For the text-containing cell, return its midpoint in (X, Y) coordinate format. 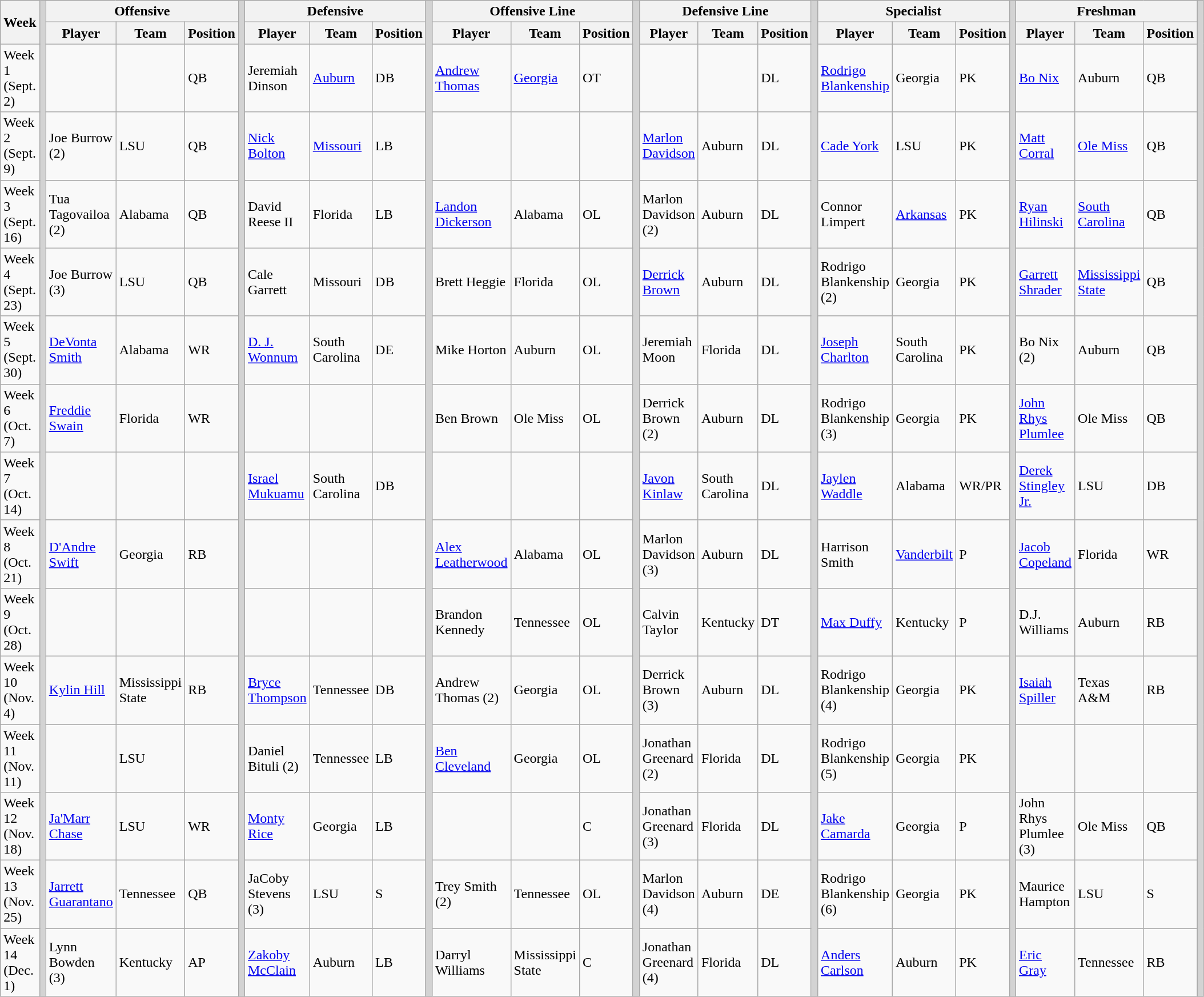
Andrew Thomas (2) (471, 690)
Brandon Kennedy (471, 622)
JaCoby Stevens (3) (277, 895)
Kylin Hill (81, 690)
Harrison Smith (856, 554)
Matt Corral (1045, 146)
Marlon Davidson (668, 146)
Vanderbilt (924, 554)
Daniel Bituli (2) (277, 759)
Marlon Davidson (2) (668, 214)
Specialist (914, 11)
WR/PR (983, 486)
Isaiah Spiller (1045, 690)
Connor Limpert (856, 214)
Max Duffy (856, 622)
Andrew Thomas (471, 78)
Mike Horton (471, 350)
Rodrigo Blankenship (856, 78)
Week 3 (Sept. 16) (20, 214)
Bo Nix (2) (1045, 350)
D'Andre Swift (81, 554)
Jonathan Greenard (3) (668, 826)
Garrett Shrader (1045, 282)
Freddie Swain (81, 418)
Week 12 (Nov. 18) (20, 826)
Jarrett Guarantano (81, 895)
AP (212, 962)
Week 11 (Nov. 11) (20, 759)
Alex Leatherwood (471, 554)
Week 1 (Sept. 2) (20, 78)
Marlon Davidson (4) (668, 895)
Jonathan Greenard (4) (668, 962)
Derrick Brown (2) (668, 418)
Marlon Davidson (3) (668, 554)
Jaylen Waddle (856, 486)
Nick Bolton (277, 146)
Ben Cleveland (471, 759)
Jeremiah Moon (668, 350)
Bo Nix (1045, 78)
Jake Camarda (856, 826)
Week 8 (Oct. 21) (20, 554)
Derek Stingley Jr. (1045, 486)
Week 5 (Sept. 30) (20, 350)
Eric Gray (1045, 962)
Tua Tagovailoa (2) (81, 214)
Rodrigo Blankenship (2) (856, 282)
Offensive Line (532, 11)
DeVonta Smith (81, 350)
Javon Kinlaw (668, 486)
Offensive (142, 11)
Joe Burrow (2) (81, 146)
Texas A&M (1109, 690)
Rodrigo Blankenship (5) (856, 759)
Trey Smith (2) (471, 895)
Week 6 (Oct. 7) (20, 418)
Calvin Taylor (668, 622)
Week 9 (Oct. 28) (20, 622)
Week 2 (Sept. 9) (20, 146)
Week 4 (Sept. 23) (20, 282)
Monty Rice (277, 826)
D.J. Williams (1045, 622)
Week (20, 22)
OT (606, 78)
Bryce Thompson (277, 690)
Week 13 (Nov. 25) (20, 895)
Darryl Williams (471, 962)
D. J. Wonnum (277, 350)
Derrick Brown (668, 282)
Derrick Brown (3) (668, 690)
John Rhys Plumlee (1045, 418)
Jeremiah Dinson (277, 78)
Israel Mukuamu (277, 486)
Cade York (856, 146)
Brett Heggie (471, 282)
Freshman (1106, 11)
Ben Brown (471, 418)
Ryan Hilinski (1045, 214)
Arkansas (924, 214)
Anders Carlson (856, 962)
Week 7 (Oct. 14) (20, 486)
Ja'Marr Chase (81, 826)
Zakoby McClain (277, 962)
John Rhys Plumlee (3) (1045, 826)
Defensive Line (725, 11)
Joe Burrow (3) (81, 282)
Week 14 (Dec. 1) (20, 962)
Rodrigo Blankenship (4) (856, 690)
Jacob Copeland (1045, 554)
Defensive (335, 11)
Rodrigo Blankenship (3) (856, 418)
David Reese II (277, 214)
Landon Dickerson (471, 214)
Rodrigo Blankenship (6) (856, 895)
Joseph Charlton (856, 350)
Cale Garrett (277, 282)
Week 10 (Nov. 4) (20, 690)
Lynn Bowden (3) (81, 962)
DT (785, 622)
Maurice Hampton (1045, 895)
Jonathan Greenard (2) (668, 759)
